From the cell containing the given text, extract its center point as (x, y) coordinate. 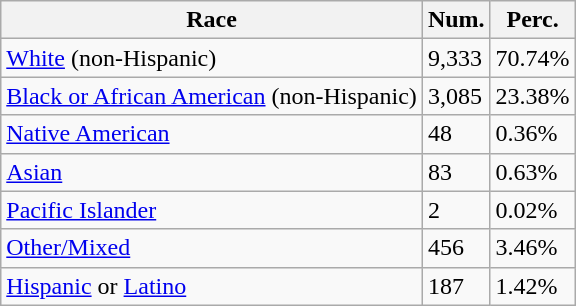
0.63% (532, 172)
Pacific Islander (212, 210)
White (non-Hispanic) (212, 58)
456 (456, 248)
Num. (456, 20)
0.02% (532, 210)
Black or African American (non-Hispanic) (212, 96)
83 (456, 172)
48 (456, 134)
Hispanic or Latino (212, 286)
Asian (212, 172)
Native American (212, 134)
Race (212, 20)
3.46% (532, 248)
Perc. (532, 20)
3,085 (456, 96)
0.36% (532, 134)
Other/Mixed (212, 248)
70.74% (532, 58)
23.38% (532, 96)
1.42% (532, 286)
9,333 (456, 58)
2 (456, 210)
187 (456, 286)
